Return the [X, Y] coordinate for the center point of the cell that contains the specified text.  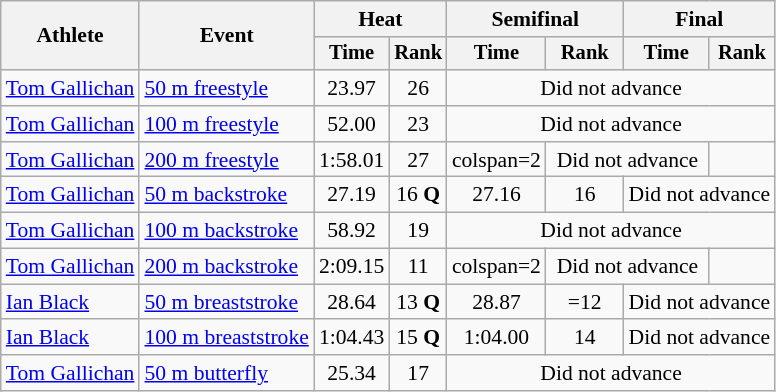
1:58.01 [352, 160]
50 m freestyle [226, 88]
58.92 [352, 231]
50 m butterfly [226, 373]
100 m freestyle [226, 124]
16 [585, 195]
27 [418, 160]
14 [585, 338]
23 [418, 124]
200 m freestyle [226, 160]
2:09.15 [352, 267]
23.97 [352, 88]
1:04.00 [496, 338]
Semifinal [536, 19]
Athlete [70, 36]
100 m breaststroke [226, 338]
=12 [585, 302]
200 m backstroke [226, 267]
15 Q [418, 338]
Final [700, 19]
11 [418, 267]
16 Q [418, 195]
17 [418, 373]
Event [226, 36]
28.64 [352, 302]
50 m backstroke [226, 195]
Heat [380, 19]
28.87 [496, 302]
27.19 [352, 195]
25.34 [352, 373]
27.16 [496, 195]
52.00 [352, 124]
19 [418, 231]
100 m backstroke [226, 231]
26 [418, 88]
13 Q [418, 302]
1:04.43 [352, 338]
50 m breaststroke [226, 302]
